From the cell containing the given text, extract its center point as [X, Y] coordinate. 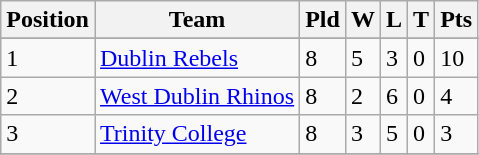
L [394, 20]
4 [456, 96]
Trinity College [196, 134]
Dublin Rebels [196, 58]
West Dublin Rhinos [196, 96]
T [422, 20]
Position [48, 20]
Pts [456, 20]
6 [394, 96]
Pld [323, 20]
Team [196, 20]
1 [48, 58]
W [362, 20]
10 [456, 58]
